Output the [X, Y] coordinate of the center of the cell containing the given text.  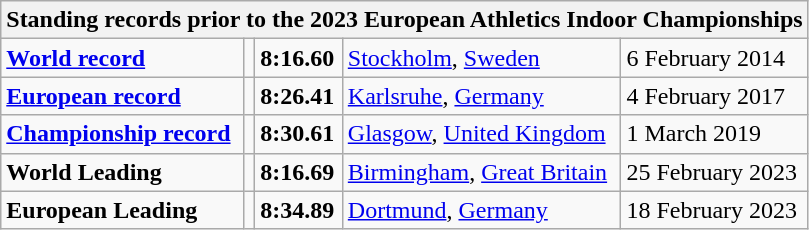
25 February 2023 [714, 172]
8:30.61 [299, 134]
World Leading [122, 172]
1 March 2019 [714, 134]
4 February 2017 [714, 96]
8:16.60 [299, 58]
Standing records prior to the 2023 European Athletics Indoor Championships [404, 20]
Stockholm, Sweden [482, 58]
Championship record [122, 134]
8:16.69 [299, 172]
8:26.41 [299, 96]
Glasgow, United Kingdom [482, 134]
Birmingham, Great Britain [482, 172]
World record [122, 58]
Karlsruhe, Germany [482, 96]
European Leading [122, 210]
8:34.89 [299, 210]
European record [122, 96]
6 February 2014 [714, 58]
18 February 2023 [714, 210]
Dortmund, Germany [482, 210]
